Locate the cell with the specified text and output its (x, y) center coordinate. 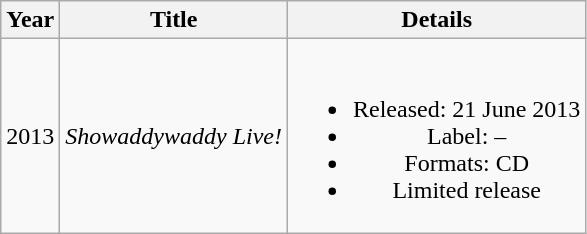
Released: 21 June 2013Label: –Formats: CDLimited release (437, 136)
2013 (30, 136)
Year (30, 20)
Showaddywaddy Live! (174, 136)
Details (437, 20)
Title (174, 20)
